From the cell containing the given text, extract its center point as [X, Y] coordinate. 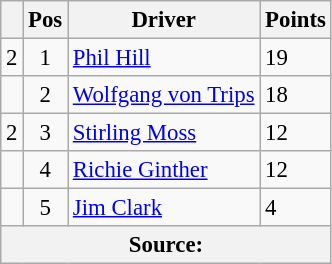
Points [296, 20]
Pos [46, 20]
Phil Hill [164, 58]
1 [46, 58]
Jim Clark [164, 208]
Wolfgang von Trips [164, 95]
Source: [166, 245]
5 [46, 208]
19 [296, 58]
18 [296, 95]
Stirling Moss [164, 133]
3 [46, 133]
Driver [164, 20]
Richie Ginther [164, 170]
